Search for the cell housing the specified text and yield its [x, y] center coordinate. 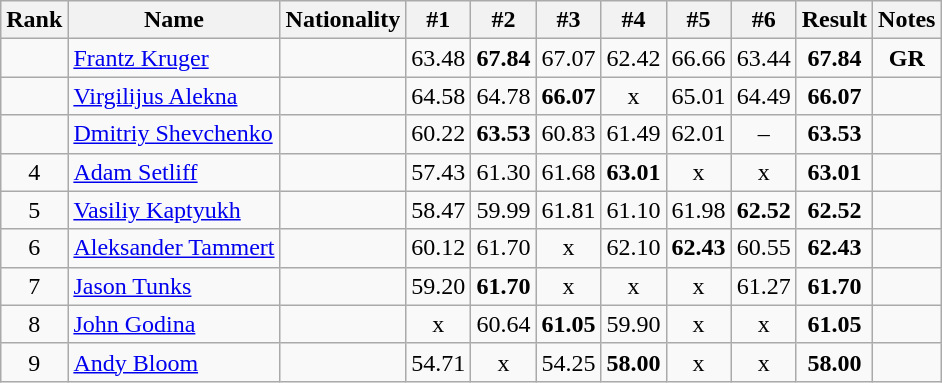
65.01 [698, 96]
60.55 [764, 248]
60.64 [504, 324]
61.27 [764, 286]
Virgilijus Alekna [174, 96]
#6 [764, 20]
61.10 [634, 210]
Vasiliy Kaptyukh [174, 210]
#1 [438, 20]
Notes [907, 20]
67.07 [568, 58]
54.71 [438, 362]
Jason Tunks [174, 286]
Result [834, 20]
64.78 [504, 96]
Rank [34, 20]
61.98 [698, 210]
64.49 [764, 96]
64.58 [438, 96]
61.81 [568, 210]
60.83 [568, 134]
57.43 [438, 172]
4 [34, 172]
#4 [634, 20]
61.49 [634, 134]
54.25 [568, 362]
62.10 [634, 248]
Nationality [343, 20]
Andy Bloom [174, 362]
5 [34, 210]
Frantz Kruger [174, 58]
– [764, 134]
59.20 [438, 286]
58.47 [438, 210]
#5 [698, 20]
62.01 [698, 134]
61.30 [504, 172]
Dmitriy Shevchenko [174, 134]
Name [174, 20]
#3 [568, 20]
Aleksander Tammert [174, 248]
62.42 [634, 58]
John Godina [174, 324]
63.48 [438, 58]
63.44 [764, 58]
59.99 [504, 210]
7 [34, 286]
61.68 [568, 172]
66.66 [698, 58]
60.22 [438, 134]
#2 [504, 20]
59.90 [634, 324]
8 [34, 324]
6 [34, 248]
60.12 [438, 248]
9 [34, 362]
Adam Setliff [174, 172]
GR [907, 58]
